Capture the cell that displays the provided text and extract its [X, Y] central coordinate. 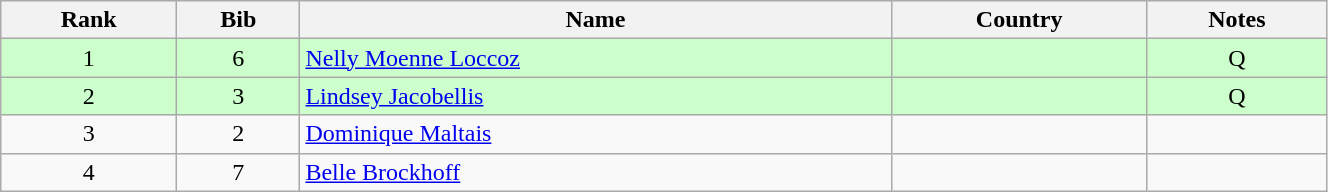
Nelly Moenne Loccoz [596, 58]
4 [89, 172]
6 [238, 58]
Name [596, 20]
Bib [238, 20]
Country [1019, 20]
Lindsey Jacobellis [596, 96]
Belle Brockhoff [596, 172]
1 [89, 58]
Rank [89, 20]
Notes [1236, 20]
7 [238, 172]
Dominique Maltais [596, 134]
